Capture the cell that displays the provided text and extract its [X, Y] central coordinate. 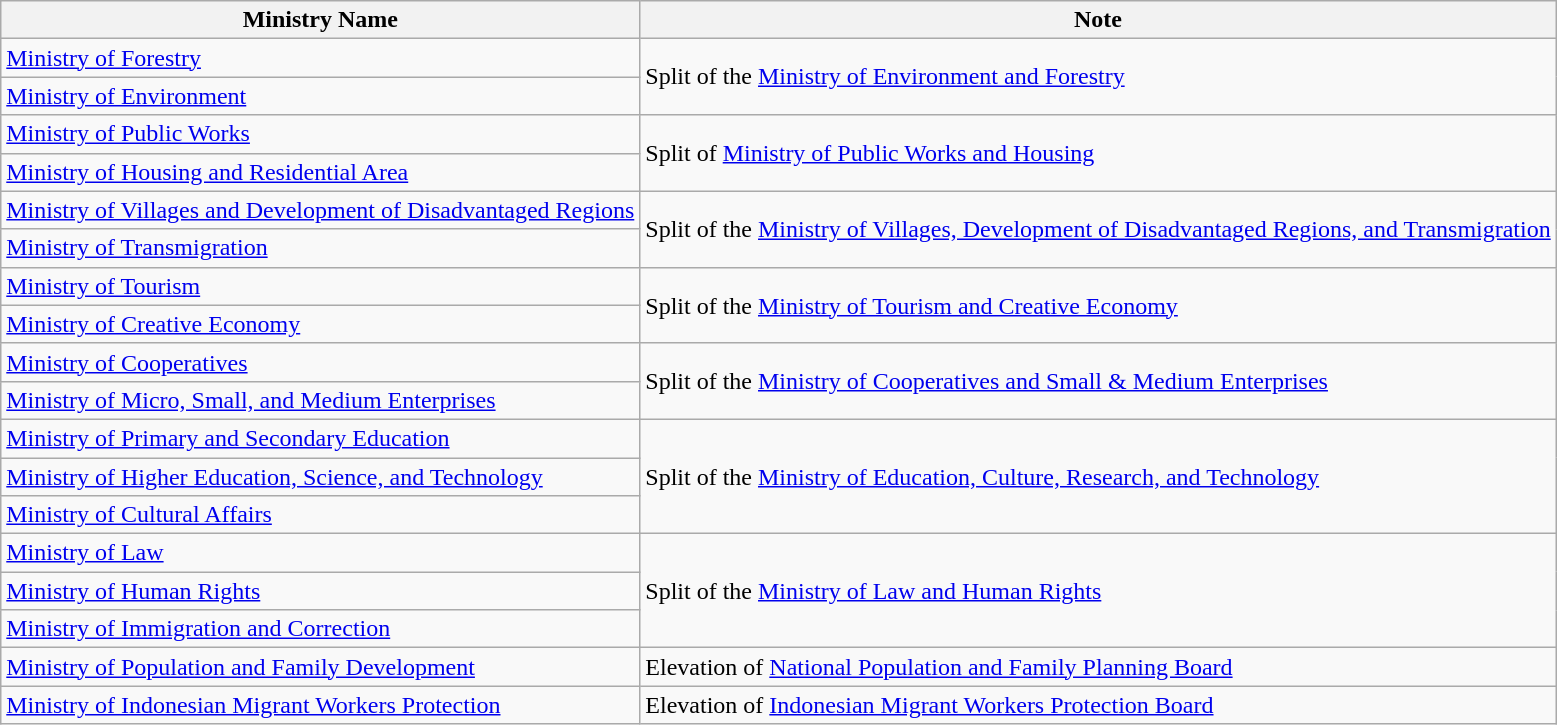
Ministry of Law [320, 553]
Elevation of Indonesian Migrant Workers Protection Board [1098, 705]
Note [1098, 20]
Ministry of Villages and Development of Disadvantaged Regions [320, 210]
Ministry of Population and Family Development [320, 667]
Ministry of Cooperatives [320, 362]
Ministry of Indonesian Migrant Workers Protection [320, 705]
Ministry of Higher Education, Science, and Technology [320, 477]
Ministry Name [320, 20]
Split of the Ministry of Law and Human Rights [1098, 591]
Ministry of Cultural Affairs [320, 515]
Split of Ministry of Public Works and Housing [1098, 153]
Split of the Ministry of Education, Culture, Research, and Technology [1098, 476]
Ministry of Immigration and Correction [320, 629]
Split of the Ministry of Villages, Development of Disadvantaged Regions, and Transmigration [1098, 229]
Ministry of Environment [320, 96]
Ministry of Human Rights [320, 591]
Elevation of National Population and Family Planning Board [1098, 667]
Ministry of Micro, Small, and Medium Enterprises [320, 400]
Split of the Ministry of Environment and Forestry [1098, 77]
Ministry of Primary and Secondary Education [320, 438]
Ministry of Forestry [320, 58]
Split of the Ministry of Tourism and Creative Economy [1098, 305]
Ministry of Creative Economy [320, 324]
Ministry of Public Works [320, 134]
Split of the Ministry of Cooperatives and Small & Medium Enterprises [1098, 381]
Ministry of Tourism [320, 286]
Ministry of Transmigration [320, 248]
Ministry of Housing and Residential Area [320, 172]
